Return (x, y) of the center of cell containing provided text 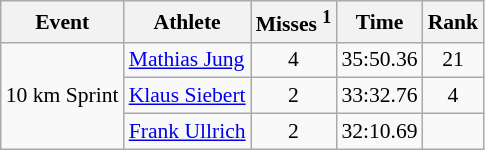
33:32.76 (379, 96)
Frank Ullrich (188, 132)
Misses 1 (294, 22)
21 (454, 60)
32:10.69 (379, 132)
35:50.36 (379, 60)
10 km Sprint (62, 96)
Klaus Siebert (188, 96)
Mathias Jung (188, 60)
Time (379, 22)
Athlete (188, 22)
Event (62, 22)
Rank (454, 22)
